Locate the cell with the specified text and output its (X, Y) center coordinate. 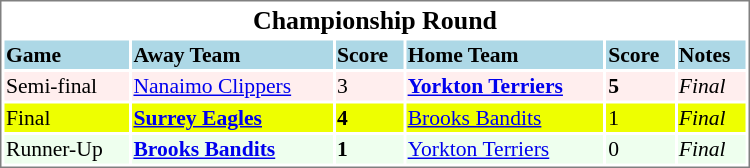
5 (641, 86)
Notes (711, 54)
Surrey Eagles (232, 118)
Nanaimo Clippers (232, 86)
Runner-Up (66, 149)
4 (370, 118)
Semi-final (66, 86)
3 (370, 86)
Away Team (232, 54)
0 (641, 149)
Game (66, 54)
Championship Round (374, 20)
Home Team (505, 54)
